Output the [X, Y] coordinate of the center of the cell containing the given text.  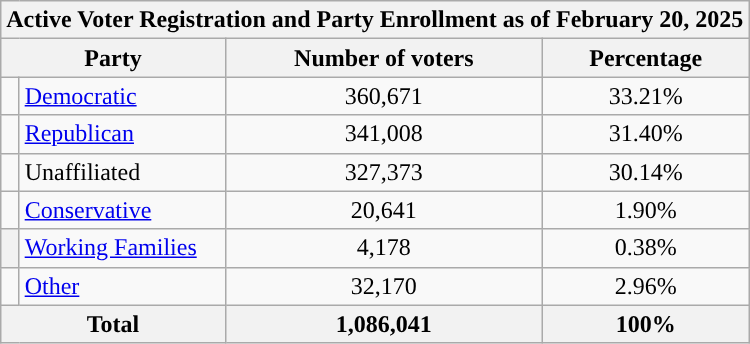
Unaffiliated [122, 172]
2.96% [646, 286]
33.21% [646, 96]
341,008 [384, 134]
Percentage [646, 58]
30.14% [646, 172]
1,086,041 [384, 324]
Working Families [122, 248]
Number of voters [384, 58]
360,671 [384, 96]
Conservative [122, 210]
Republican [122, 134]
Active Voter Registration and Party Enrollment as of February 20, 2025 [375, 20]
Other [122, 286]
327,373 [384, 172]
Party [113, 58]
Total [113, 324]
0.38% [646, 248]
31.40% [646, 134]
32,170 [384, 286]
1.90% [646, 210]
20,641 [384, 210]
100% [646, 324]
Democratic [122, 96]
4,178 [384, 248]
